From the cell containing the given text, extract its center point as (X, Y) coordinate. 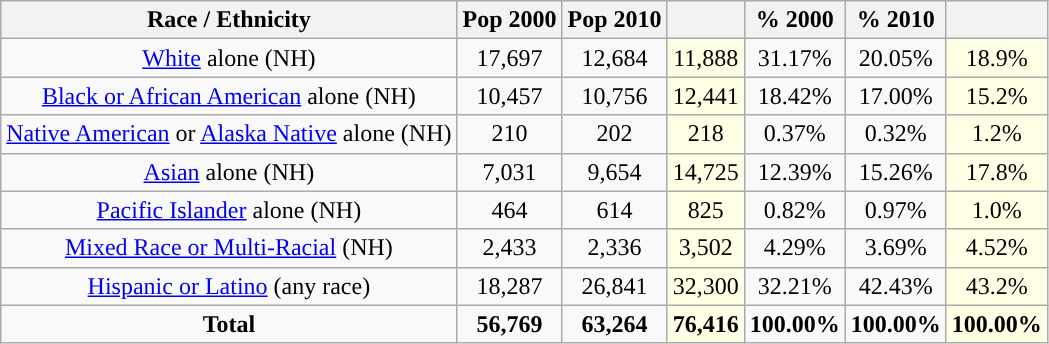
Race / Ethnicity (229, 20)
2,336 (614, 248)
% 2010 (896, 20)
218 (706, 134)
14,725 (706, 172)
4.52% (996, 248)
63,264 (614, 324)
20.05% (896, 58)
15.2% (996, 96)
7,031 (510, 172)
White alone (NH) (229, 58)
11,888 (706, 58)
76,416 (706, 324)
12,441 (706, 96)
17,697 (510, 58)
Pop 2010 (614, 20)
3,502 (706, 248)
825 (706, 210)
32.21% (794, 286)
12,684 (614, 58)
0.97% (896, 210)
4.29% (794, 248)
12.39% (794, 172)
Mixed Race or Multi-Racial (NH) (229, 248)
10,457 (510, 96)
32,300 (706, 286)
464 (510, 210)
18,287 (510, 286)
43.2% (996, 286)
Total (229, 324)
10,756 (614, 96)
18.42% (794, 96)
9,654 (614, 172)
Black or African American alone (NH) (229, 96)
17.8% (996, 172)
56,769 (510, 324)
0.82% (794, 210)
Pop 2000 (510, 20)
26,841 (614, 286)
1.0% (996, 210)
17.00% (896, 96)
0.32% (896, 134)
1.2% (996, 134)
614 (614, 210)
15.26% (896, 172)
% 2000 (794, 20)
202 (614, 134)
2,433 (510, 248)
3.69% (896, 248)
Hispanic or Latino (any race) (229, 286)
210 (510, 134)
Asian alone (NH) (229, 172)
31.17% (794, 58)
Native American or Alaska Native alone (NH) (229, 134)
Pacific Islander alone (NH) (229, 210)
42.43% (896, 286)
0.37% (794, 134)
18.9% (996, 58)
